Locate the cell with the specified text and output its (X, Y) center coordinate. 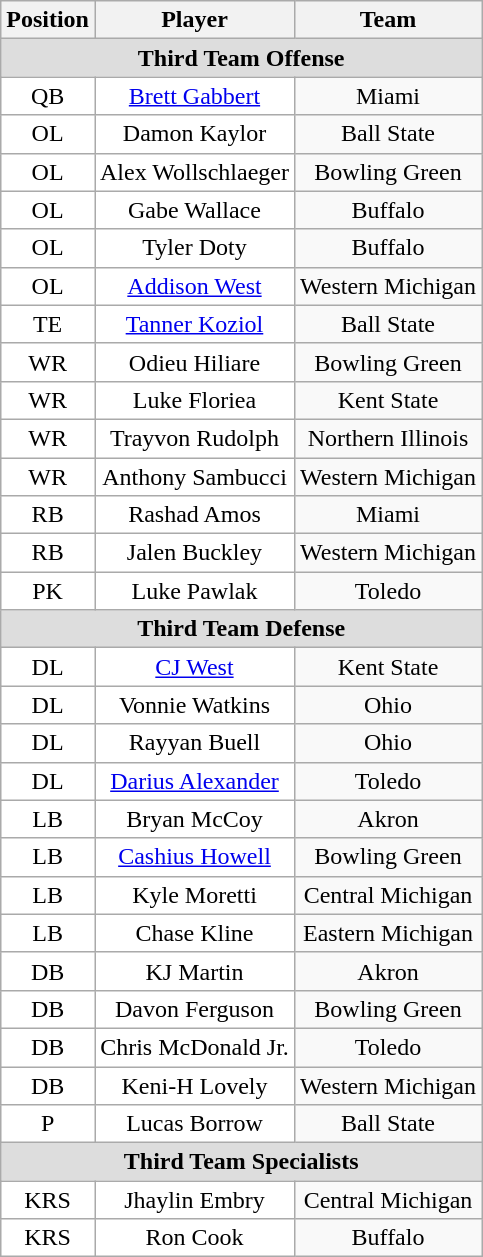
Player (194, 20)
Darius Alexander (194, 781)
Addison West (194, 286)
Damon Kaylor (194, 134)
Gabe Wallace (194, 210)
Chris McDonald Jr. (194, 1047)
Keni-H Lovely (194, 1085)
Lucas Borrow (194, 1124)
Third Team Offense (242, 58)
Jhaylin Embry (194, 1200)
Northern Illinois (388, 438)
Ron Cook (194, 1238)
QB (48, 96)
Team (388, 20)
Jalen Buckley (194, 553)
TE (48, 324)
Davon Ferguson (194, 1009)
Trayvon Rudolph (194, 438)
Vonnie Watkins (194, 705)
Bryan McCoy (194, 819)
Odieu Hiliare (194, 362)
Anthony Sambucci (194, 477)
Eastern Michigan (388, 933)
Tanner Koziol (194, 324)
Third Team Specialists (242, 1162)
Tyler Doty (194, 248)
Brett Gabbert (194, 96)
Position (48, 20)
P (48, 1124)
Luke Pawlak (194, 591)
Rashad Amos (194, 515)
CJ West (194, 667)
Rayyan Buell (194, 743)
Third Team Defense (242, 629)
Luke Floriea (194, 400)
Cashius Howell (194, 857)
Kyle Moretti (194, 895)
Alex Wollschlaeger (194, 172)
KJ Martin (194, 971)
PK (48, 591)
Chase Kline (194, 933)
